Capture the cell that displays the provided text and extract its (X, Y) central coordinate. 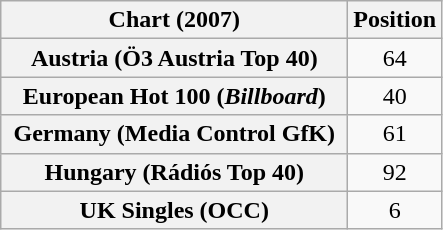
European Hot 100 (Billboard) (174, 96)
61 (395, 134)
64 (395, 58)
40 (395, 96)
6 (395, 210)
Chart (2007) (174, 20)
92 (395, 172)
Germany (Media Control GfK) (174, 134)
UK Singles (OCC) (174, 210)
Hungary (Rádiós Top 40) (174, 172)
Austria (Ö3 Austria Top 40) (174, 58)
Position (395, 20)
